Detect which cell encompasses the target text, then output its (x, y) center coordinate. 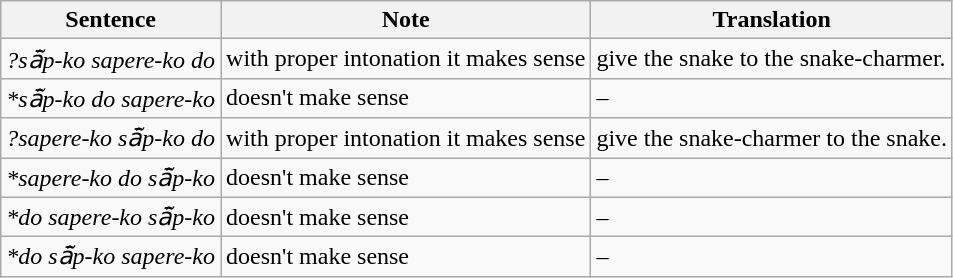
?sā̃p-ko sapere-ko do (111, 59)
Note (406, 20)
Translation (772, 20)
*do sā̃p-ko sapere-ko (111, 257)
*do sapere-ko sā̃p-ko (111, 217)
give the snake to the snake-charmer. (772, 59)
*sā̃p-ko do sapere-ko (111, 98)
?sapere-ko sā̃p-ko do (111, 138)
give the snake-charmer to the snake. (772, 138)
*sapere-ko do sā̃p-ko (111, 178)
Sentence (111, 20)
